For the text-containing cell, return its midpoint in (x, y) coordinate format. 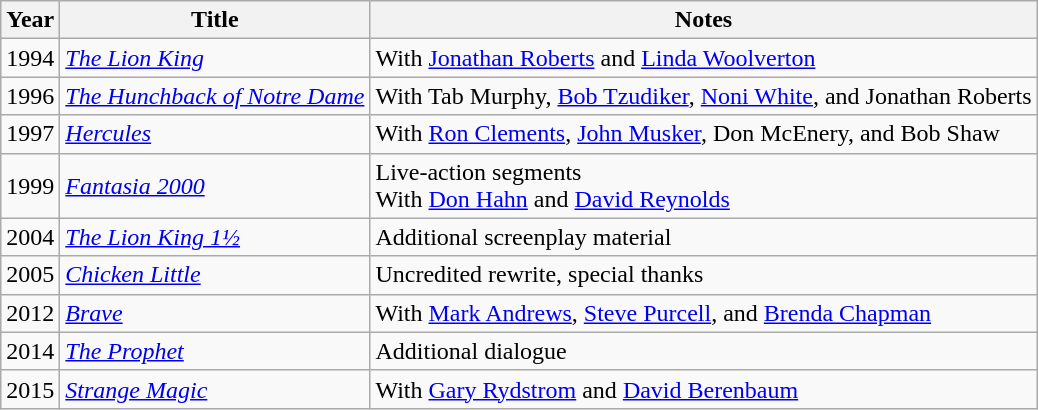
Title (215, 20)
Chicken Little (215, 275)
Year (30, 20)
2014 (30, 351)
2012 (30, 313)
With Jonathan Roberts and Linda Woolverton (704, 58)
Strange Magic (215, 389)
Notes (704, 20)
Brave (215, 313)
Uncredited rewrite, special thanks (704, 275)
With Tab Murphy, Bob Tzudiker, Noni White, and Jonathan Roberts (704, 96)
1996 (30, 96)
1997 (30, 134)
2015 (30, 389)
2004 (30, 237)
With Mark Andrews, Steve Purcell, and Brenda Chapman (704, 313)
The Lion King (215, 58)
With Ron Clements, John Musker, Don McEnery, and Bob Shaw (704, 134)
Additional dialogue (704, 351)
1999 (30, 186)
The Prophet (215, 351)
The Hunchback of Notre Dame (215, 96)
With Gary Rydstrom and David Berenbaum (704, 389)
2005 (30, 275)
1994 (30, 58)
Fantasia 2000 (215, 186)
The Lion King 1½ (215, 237)
Hercules (215, 134)
Additional screenplay material (704, 237)
Live-action segmentsWith Don Hahn and David Reynolds (704, 186)
